Identify which cell holds the provided text, then report its (X, Y) central coordinate. 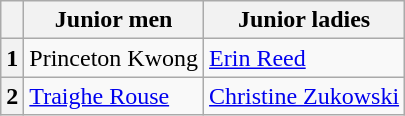
Traighe Rouse (114, 96)
Christine Zukowski (304, 96)
Junior men (114, 20)
Junior ladies (304, 20)
Princeton Kwong (114, 58)
1 (12, 58)
2 (12, 96)
Erin Reed (304, 58)
